Return the [X, Y] coordinate for the center point of the cell that contains the specified text.  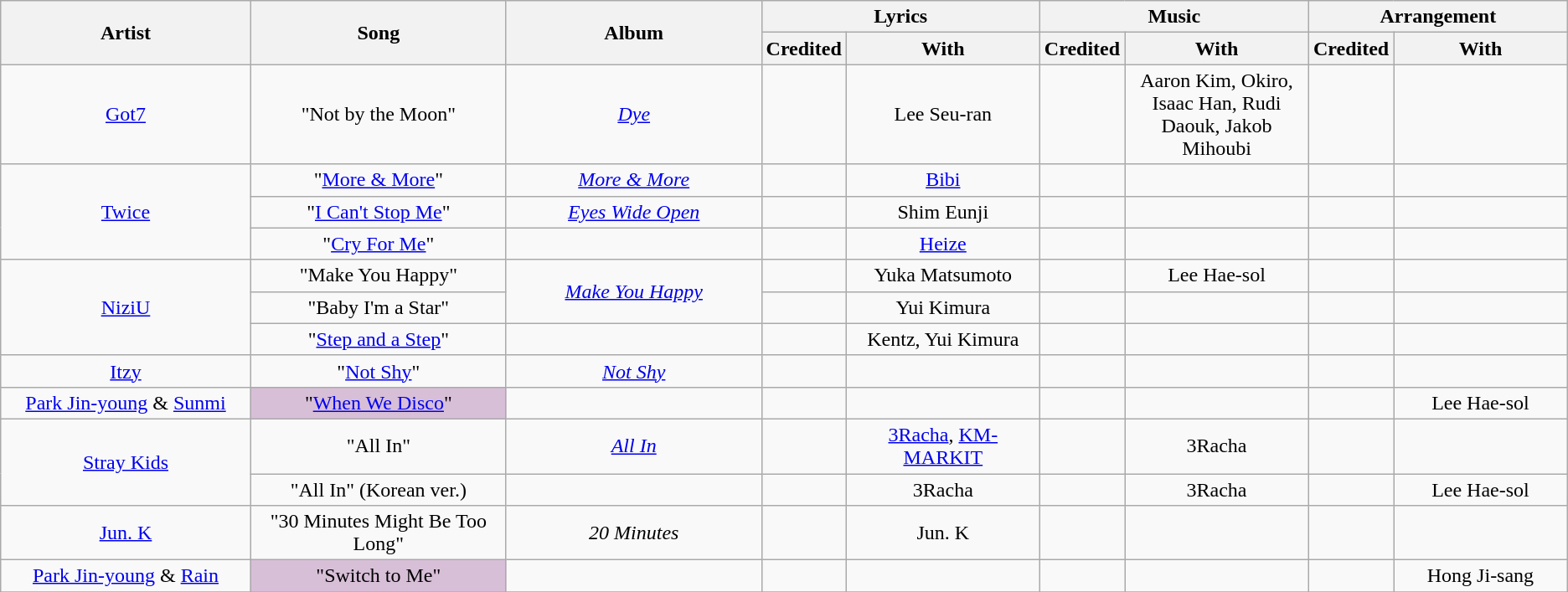
More & More [633, 180]
3Racha, KM-MARKIT [943, 445]
"30 Minutes Might Be Too Long" [379, 533]
Music [1174, 17]
"Not by the Moon" [379, 114]
Eyes Wide Open [633, 212]
Park Jin-young & Sunmi [126, 403]
All In [633, 445]
20 Minutes [633, 533]
Bibi [943, 180]
"More & More" [379, 180]
"Make You Happy" [379, 275]
Not Shy [633, 371]
Shim Eunji [943, 212]
"Baby I'm a Star" [379, 307]
"Not Shy" [379, 371]
NiziU [126, 307]
Hong Ji-sang [1481, 576]
Arrangement [1437, 17]
"I Can't Stop Me" [379, 212]
Make You Happy [633, 291]
Got7 [126, 114]
Heize [943, 244]
Itzy [126, 371]
Artist [126, 33]
Park Jin-young & Rain [126, 576]
Kentz, Yui Kimura [943, 339]
Lee Seu-ran [943, 114]
"Step and a Step" [379, 339]
Album [633, 33]
Yuka Matsumoto [943, 275]
"When We Disco" [379, 403]
"Switch to Me" [379, 576]
"All In" [379, 445]
"All In" (Korean ver.) [379, 490]
Stray Kids [126, 462]
"Cry For Me" [379, 244]
Lyrics [900, 17]
Aaron Kim, Okiro, Isaac Han, Rudi Daouk, Jakob Mihoubi [1217, 114]
Twice [126, 212]
Dye [633, 114]
Song [379, 33]
Yui Kimura [943, 307]
